Scan for the cell matching the given text and deliver its [X, Y] coordinate at center. 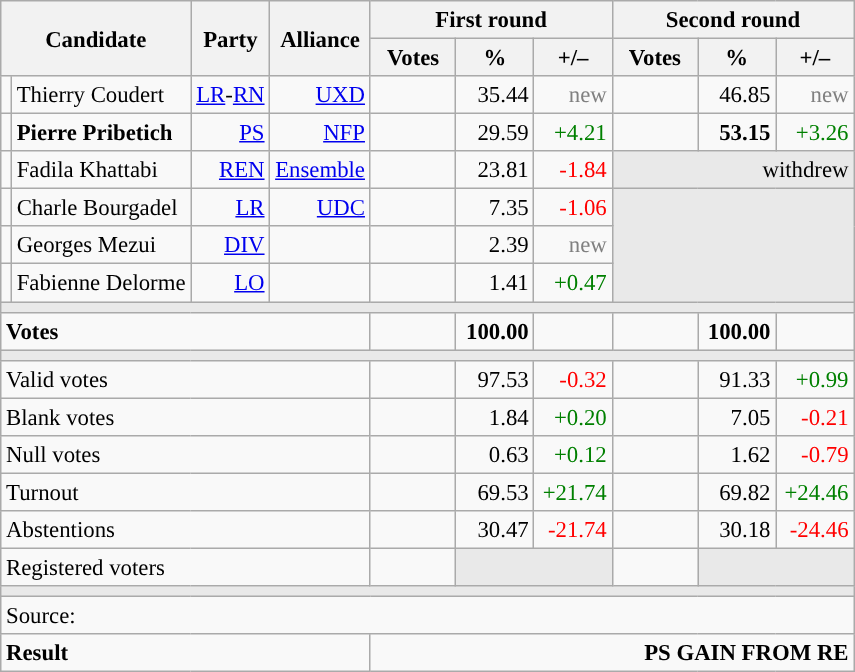
First round [491, 20]
+0.47 [573, 283]
-1.84 [573, 170]
-0.32 [573, 379]
LR [230, 208]
2.39 [495, 245]
+4.21 [573, 133]
+0.12 [573, 455]
+21.74 [573, 492]
69.53 [495, 492]
LR-RN [230, 95]
Fabienne Delorme [101, 283]
-1.06 [573, 208]
Result [186, 653]
69.82 [737, 492]
Pierre Pribetich [101, 133]
30.47 [495, 530]
-21.74 [573, 530]
1.62 [737, 455]
35.44 [495, 95]
Registered voters [186, 567]
97.53 [495, 379]
+24.46 [815, 492]
Source: [428, 616]
Fadila Khattabi [101, 170]
53.15 [737, 133]
Turnout [186, 492]
Party [230, 38]
Null votes [186, 455]
1.84 [495, 417]
PS [230, 133]
UXD [320, 95]
46.85 [737, 95]
Charle Bourgadel [101, 208]
Candidate [96, 38]
0.63 [495, 455]
REN [230, 170]
Alliance [320, 38]
Second round [733, 20]
+0.20 [573, 417]
PS GAIN FROM RE [612, 653]
7.35 [495, 208]
91.33 [737, 379]
-0.21 [815, 417]
23.81 [495, 170]
-24.46 [815, 530]
Thierry Coudert [101, 95]
7.05 [737, 417]
DIV [230, 245]
+3.26 [815, 133]
-0.79 [815, 455]
UDC [320, 208]
Ensemble [320, 170]
withdrew [733, 170]
NFP [320, 133]
Georges Mezui [101, 245]
LO [230, 283]
Valid votes [186, 379]
Abstentions [186, 530]
+0.99 [815, 379]
29.59 [495, 133]
Blank votes [186, 417]
30.18 [737, 530]
1.41 [495, 283]
